Identify which cell holds the provided text, then report its [x, y] central coordinate. 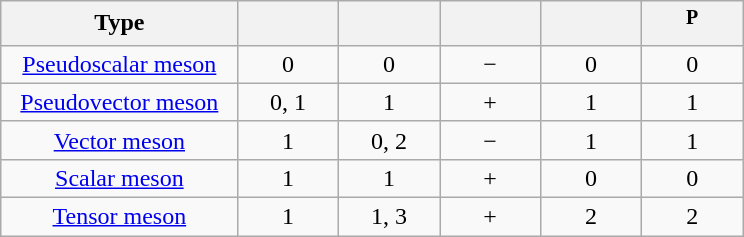
1, 3 [388, 217]
P [692, 24]
Scalar meson [119, 178]
Pseudoscalar meson [119, 64]
Tensor meson [119, 217]
Vector meson [119, 140]
Pseudovector meson [119, 102]
0, 1 [288, 102]
0, 2 [388, 140]
Type [119, 24]
